Detect which cell encompasses the target text, then output its (X, Y) center coordinate. 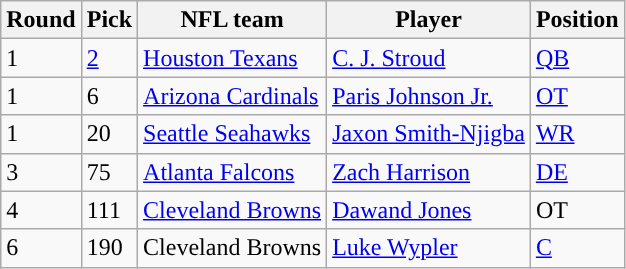
DE (577, 172)
111 (109, 210)
4 (41, 210)
Zach Harrison (429, 172)
WR (577, 134)
NFL team (232, 20)
75 (109, 172)
Dawand Jones (429, 210)
2 (109, 58)
Jaxon Smith-Njigba (429, 134)
C. J. Stroud (429, 58)
20 (109, 134)
Round (41, 20)
Paris Johnson Jr. (429, 96)
Seattle Seahawks (232, 134)
Luke Wypler (429, 248)
QB (577, 58)
Arizona Cardinals (232, 96)
Pick (109, 20)
190 (109, 248)
Player (429, 20)
Houston Texans (232, 58)
3 (41, 172)
Position (577, 20)
Atlanta Falcons (232, 172)
C (577, 248)
